Scan for the cell matching the given text and deliver its [X, Y] coordinate at center. 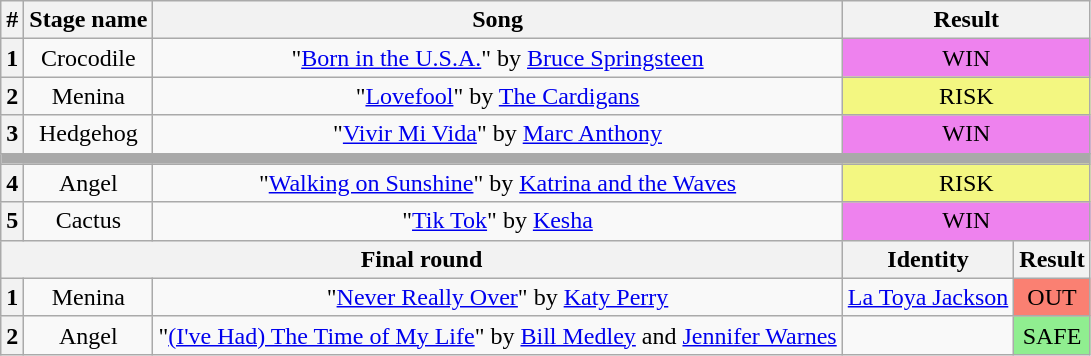
Hedgehog [88, 134]
Cactus [88, 221]
"Vivir Mi Vida" by Marc Anthony [498, 134]
Final round [422, 259]
La Toya Jackson [928, 297]
"Born in the U.S.A." by Bruce Springsteen [498, 58]
"Lovefool" by The Cardigans [498, 96]
Song [498, 20]
"Walking on Sunshine" by Katrina and the Waves [498, 183]
4 [12, 183]
OUT [1052, 297]
"Never Really Over" by Katy Perry [498, 297]
"(I've Had) The Time of My Life" by Bill Medley and Jennifer Warnes [498, 335]
# [12, 20]
Identity [928, 259]
"Tik Tok" by Kesha [498, 221]
Stage name [88, 20]
3 [12, 134]
Crocodile [88, 58]
5 [12, 221]
SAFE [1052, 335]
